Extract the (X, Y) coordinate from the center of the cell holding the provided text.  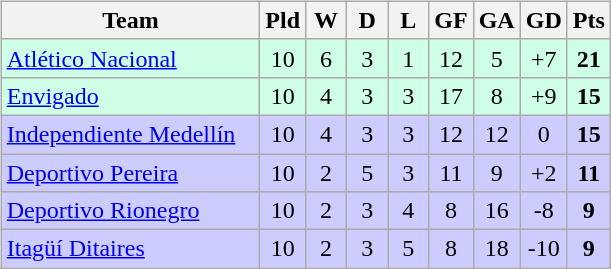
Pld (283, 20)
18 (496, 249)
17 (451, 96)
GD (544, 20)
0 (544, 134)
6 (326, 58)
D (368, 20)
-10 (544, 249)
L (408, 20)
+2 (544, 173)
Itagüí Ditaires (130, 249)
Deportivo Rionegro (130, 211)
Atlético Nacional (130, 58)
+7 (544, 58)
Envigado (130, 96)
Team (130, 20)
Independiente Medellín (130, 134)
21 (588, 58)
1 (408, 58)
GF (451, 20)
GA (496, 20)
W (326, 20)
-8 (544, 211)
+9 (544, 96)
16 (496, 211)
Pts (588, 20)
Deportivo Pereira (130, 173)
